Identify which cell holds the provided text, then report its (X, Y) central coordinate. 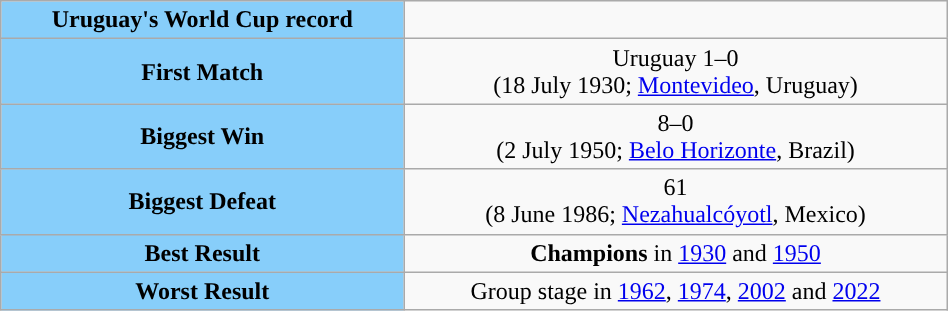
8–0 (2 July 1950; Belo Horizonte, Brazil) (676, 136)
Biggest Defeat (202, 202)
Biggest Win (202, 136)
Uruguay's World Cup record (202, 20)
Worst Result (202, 291)
Group stage in 1962, 1974, 2002 and 2022 (676, 291)
61 (8 June 1986; Nezahualcóyotl, Mexico) (676, 202)
Uruguay 1–0 (18 July 1930; Montevideo, Uruguay) (676, 72)
Best Result (202, 253)
Champions in 1930 and 1950 (676, 253)
First Match (202, 72)
